Scan for the cell matching the given text and deliver its [x, y] coordinate at center. 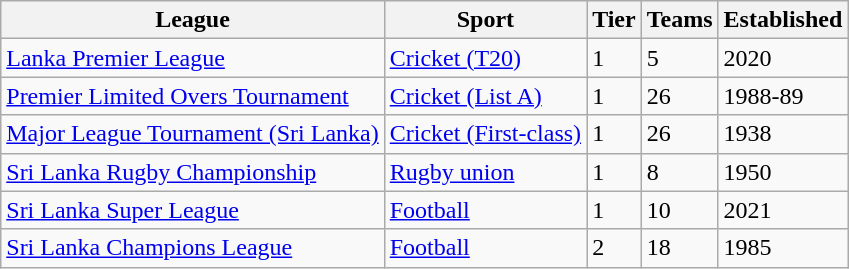
Established [783, 20]
1950 [783, 172]
1938 [783, 134]
2021 [783, 210]
10 [680, 210]
Sport [485, 20]
Teams [680, 20]
Cricket (List A) [485, 96]
1985 [783, 248]
Rugby union [485, 172]
5 [680, 58]
League [192, 20]
Sri Lanka Super League [192, 210]
8 [680, 172]
Lanka Premier League [192, 58]
2 [614, 248]
Tier [614, 20]
Cricket (First-class) [485, 134]
Sri Lanka Rugby Championship [192, 172]
Sri Lanka Champions League [192, 248]
Cricket (T20) [485, 58]
Premier Limited Overs Tournament [192, 96]
1988-89 [783, 96]
Major League Tournament (Sri Lanka) [192, 134]
18 [680, 248]
2020 [783, 58]
